From the cell containing the given text, extract its center point as (X, Y) coordinate. 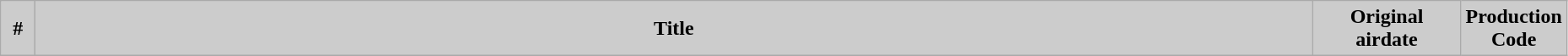
# (19, 29)
Production Code (1513, 29)
Title (674, 29)
Original airdate (1387, 29)
